From the cell containing the given text, extract its center point as [x, y] coordinate. 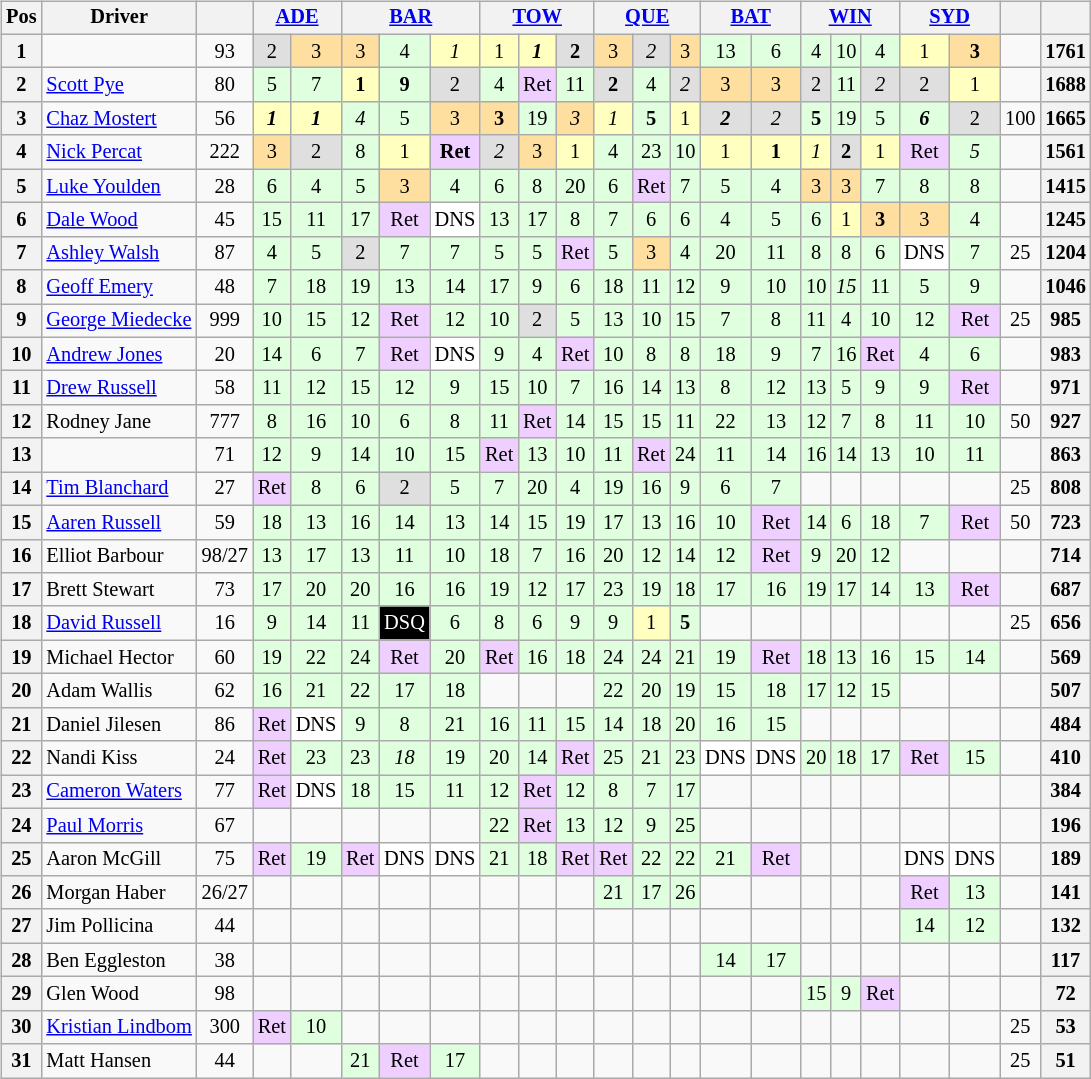
985 [1065, 321]
BAT [750, 18]
ADE [297, 18]
117 [1065, 960]
507 [1065, 691]
Nandi Kiss [118, 758]
1204 [1065, 253]
73 [225, 590]
Scott Pye [118, 85]
SYD [950, 18]
Aaron McGill [118, 859]
Jim Pollicina [118, 926]
189 [1065, 859]
48 [225, 287]
86 [225, 724]
56 [225, 119]
QUE [647, 18]
Pos [21, 18]
Ashley Walsh [118, 253]
Dale Wood [118, 220]
983 [1065, 354]
384 [1065, 792]
Cameron Waters [118, 792]
1688 [1065, 85]
WIN [850, 18]
59 [225, 522]
TOW [537, 18]
93 [225, 51]
141 [1065, 893]
222 [225, 152]
Adam Wallis [118, 691]
BAR [410, 18]
Morgan Haber [118, 893]
Daniel Jilesen [118, 724]
30 [21, 1027]
87 [225, 253]
1561 [1065, 152]
Drew Russell [118, 388]
1245 [1065, 220]
808 [1065, 489]
53 [1065, 1027]
Kristian Lindbom [118, 1027]
569 [1065, 657]
77 [225, 792]
Michael Hector [118, 657]
927 [1065, 422]
Andrew Jones [118, 354]
45 [225, 220]
71 [225, 455]
Glen Wood [118, 994]
David Russell [118, 623]
999 [225, 321]
58 [225, 388]
Elliot Barbour [118, 556]
80 [225, 85]
Nick Percat [118, 152]
29 [21, 994]
75 [225, 859]
Luke Youlden [118, 186]
723 [1065, 522]
67 [225, 825]
Chaz Mostert [118, 119]
656 [1065, 623]
Tim Blanchard [118, 489]
1415 [1065, 186]
687 [1065, 590]
Brett Stewart [118, 590]
971 [1065, 388]
38 [225, 960]
484 [1065, 724]
Paul Morris [118, 825]
Driver [118, 18]
777 [225, 422]
714 [1065, 556]
98/27 [225, 556]
300 [225, 1027]
410 [1065, 758]
DSQ [404, 623]
Ben Eggleston [118, 960]
60 [225, 657]
863 [1065, 455]
31 [21, 1061]
62 [225, 691]
1665 [1065, 119]
1046 [1065, 287]
1761 [1065, 51]
72 [1065, 994]
Aaren Russell [118, 522]
132 [1065, 926]
51 [1065, 1061]
George Miedecke [118, 321]
26/27 [225, 893]
196 [1065, 825]
100 [1020, 119]
Rodney Jane [118, 422]
98 [225, 994]
Geoff Emery [118, 287]
Matt Hansen [118, 1061]
